Provide the [X, Y] coordinate of the cell's center where the given text is located.  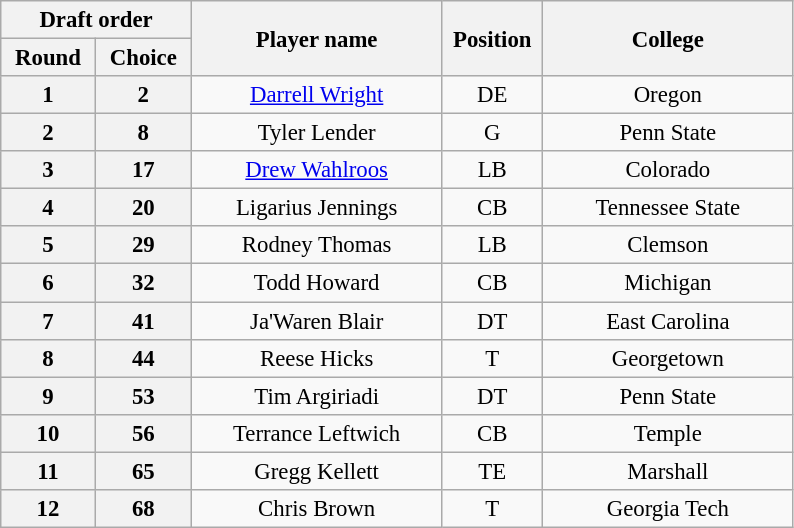
Reese Hicks [316, 358]
TE [492, 471]
68 [143, 509]
41 [143, 321]
Position [492, 38]
17 [143, 170]
32 [143, 283]
Gregg Kellett [316, 471]
53 [143, 396]
9 [48, 396]
56 [143, 433]
Clemson [668, 245]
College [668, 38]
7 [48, 321]
3 [48, 170]
Michigan [668, 283]
11 [48, 471]
10 [48, 433]
Tyler Lender [316, 133]
Choice [143, 58]
Temple [668, 433]
Drew Wahlroos [316, 170]
East Carolina [668, 321]
6 [48, 283]
Todd Howard [316, 283]
29 [143, 245]
Round [48, 58]
Chris Brown [316, 509]
5 [48, 245]
Player name [316, 38]
Ja'Waren Blair [316, 321]
Marshall [668, 471]
Georgetown [668, 358]
Tennessee State [668, 208]
Colorado [668, 170]
65 [143, 471]
12 [48, 509]
4 [48, 208]
DE [492, 95]
Rodney Thomas [316, 245]
G [492, 133]
Darrell Wright [316, 95]
Terrance Leftwich [316, 433]
Draft order [96, 20]
Oregon [668, 95]
20 [143, 208]
1 [48, 95]
Ligarius Jennings [316, 208]
Georgia Tech [668, 509]
Tim Argiriadi [316, 396]
44 [143, 358]
